For the text-containing cell, return its midpoint in (X, Y) coordinate format. 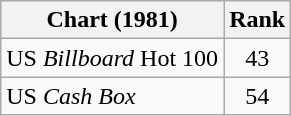
US Cash Box (112, 96)
54 (258, 96)
Rank (258, 20)
43 (258, 58)
Chart (1981) (112, 20)
US Billboard Hot 100 (112, 58)
